Locate the cell with the specified text and output its [X, Y] center coordinate. 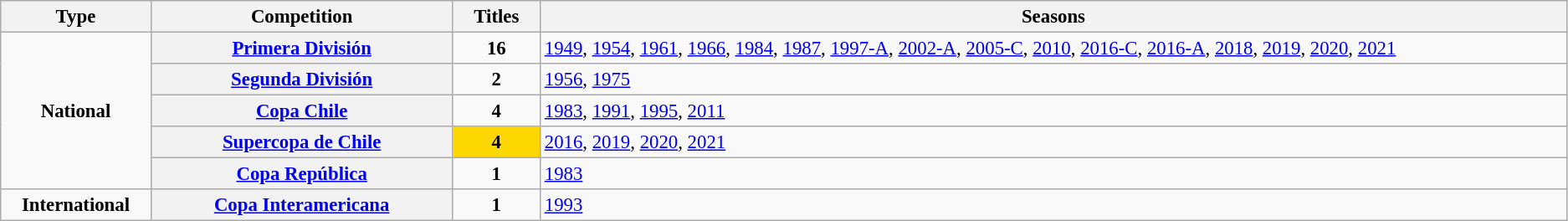
1993 [1053, 205]
16 [496, 49]
International [75, 205]
Segunda División [301, 80]
Type [75, 17]
Copa Interamericana [301, 205]
Titles [496, 17]
1956, 1975 [1053, 80]
Seasons [1053, 17]
Competition [301, 17]
2016, 2019, 2020, 2021 [1053, 142]
National [75, 111]
2 [496, 80]
1949, 1954, 1961, 1966, 1984, 1987, 1997-A, 2002-A, 2005-C, 2010, 2016-C, 2016-A, 2018, 2019, 2020, 2021 [1053, 49]
Copa República [301, 174]
1983, 1991, 1995, 2011 [1053, 111]
Copa Chile [301, 111]
1983 [1053, 174]
Supercopa de Chile [301, 142]
Primera División [301, 49]
